Pinpoint the cell where the given text exists, returning its [X, Y] midpoint coordinate. 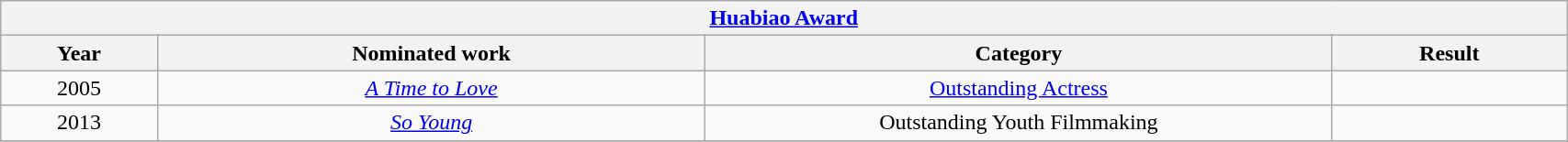
Outstanding Youth Filmmaking [1019, 123]
Result [1450, 53]
A Time to Love [432, 88]
Year [79, 53]
Huabiao Award [784, 18]
2013 [79, 123]
So Young [432, 123]
Outstanding Actress [1019, 88]
2005 [79, 88]
Category [1019, 53]
Nominated work [432, 53]
